Detect which cell encompasses the target text, then output its [x, y] center coordinate. 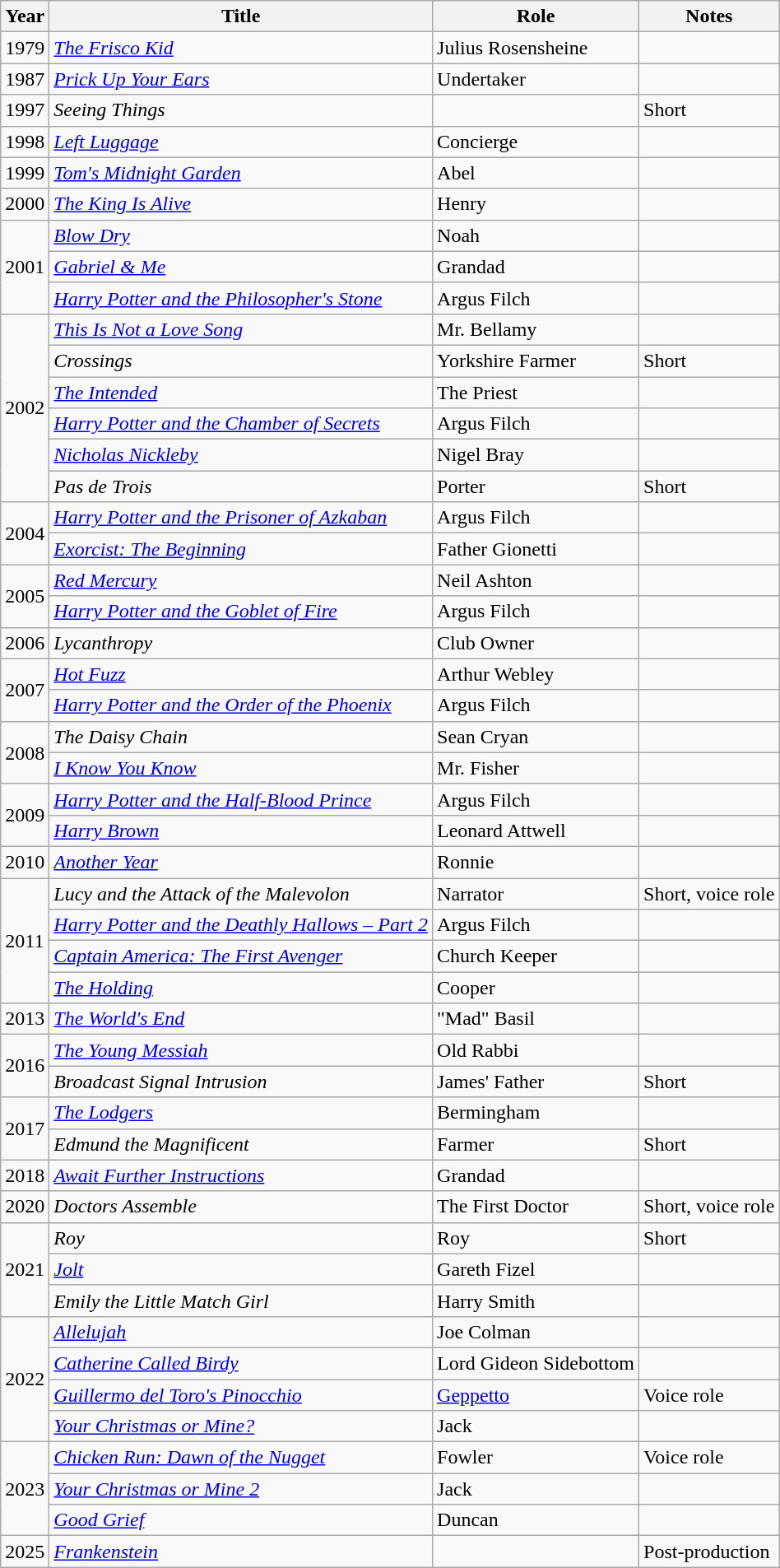
The Holding [241, 988]
Prick Up Your Ears [241, 79]
The First Doctor [536, 1207]
2020 [25, 1207]
Seeing Things [241, 110]
Frankenstein [241, 1552]
Allelujah [241, 1332]
I Know You Know [241, 768]
Post-production [709, 1552]
Abel [536, 173]
Nigel Bray [536, 455]
Leonard Attwell [536, 831]
2001 [25, 267]
Harry Potter and the Goblet of Fire [241, 612]
Church Keeper [536, 956]
Narrator [536, 893]
Doctors Assemble [241, 1207]
Good Grief [241, 1520]
Joe Colman [536, 1332]
2008 [25, 752]
Noah [536, 235]
Jolt [241, 1269]
2013 [25, 1019]
Arthur Webley [536, 674]
Duncan [536, 1520]
2002 [25, 407]
Henry [536, 204]
Geppetto [536, 1395]
Blow Dry [241, 235]
2007 [25, 690]
Red Mercury [241, 580]
Harry Potter and the Chamber of Secrets [241, 424]
2017 [25, 1128]
1997 [25, 110]
Nicholas Nickleby [241, 455]
Another Year [241, 862]
The King Is Alive [241, 204]
Club Owner [536, 643]
This Is Not a Love Song [241, 329]
Porter [536, 486]
Year [25, 16]
Role [536, 16]
Edmund the Magnificent [241, 1144]
The Lodgers [241, 1113]
Lycanthropy [241, 643]
2009 [25, 815]
Farmer [536, 1144]
Pas de Trois [241, 486]
Tom's Midnight Garden [241, 173]
2025 [25, 1552]
Harry Potter and the Half-Blood Prince [241, 799]
Harry Smith [536, 1300]
Gabriel & Me [241, 267]
2004 [25, 533]
James' Father [536, 1082]
Old Rabbi [536, 1050]
Notes [709, 16]
Cooper [536, 988]
Emily the Little Match Girl [241, 1300]
2022 [25, 1379]
1998 [25, 142]
The Daisy Chain [241, 737]
1987 [25, 79]
Lord Gideon Sidebottom [536, 1363]
Bermingham [536, 1113]
The Intended [241, 393]
2000 [25, 204]
Title [241, 16]
2011 [25, 940]
Guillermo del Toro's Pinocchio [241, 1395]
Left Luggage [241, 142]
1979 [25, 48]
Yorkshire Farmer [536, 361]
Chicken Run: Dawn of the Nugget [241, 1458]
Mr. Fisher [536, 768]
The Young Messiah [241, 1050]
Crossings [241, 361]
Your Christmas or Mine 2 [241, 1489]
Your Christmas or Mine? [241, 1426]
Hot Fuzz [241, 674]
Exorcist: The Beginning [241, 549]
Father Gionetti [536, 549]
2021 [25, 1269]
2016 [25, 1066]
1999 [25, 173]
Harry Potter and the Deathly Hallows – Part 2 [241, 925]
Mr. Bellamy [536, 329]
"Mad" Basil [536, 1019]
2010 [25, 862]
Concierge [536, 142]
Gareth Fizel [536, 1269]
Julius Rosensheine [536, 48]
Await Further Instructions [241, 1175]
Lucy and the Attack of the Malevolon [241, 893]
The World's End [241, 1019]
2018 [25, 1175]
2005 [25, 596]
Broadcast Signal Intrusion [241, 1082]
Harry Potter and the Philosopher's Stone [241, 298]
The Priest [536, 393]
Harry Potter and the Order of the Phoenix [241, 705]
Sean Cryan [536, 737]
Captain America: The First Avenger [241, 956]
Ronnie [536, 862]
Catherine Called Birdy [241, 1363]
The Frisco Kid [241, 48]
Harry Brown [241, 831]
2006 [25, 643]
Fowler [536, 1458]
Neil Ashton [536, 580]
2023 [25, 1489]
Harry Potter and the Prisoner of Azkaban [241, 518]
Undertaker [536, 79]
